Locate the cell with the specified text and output its [x, y] center coordinate. 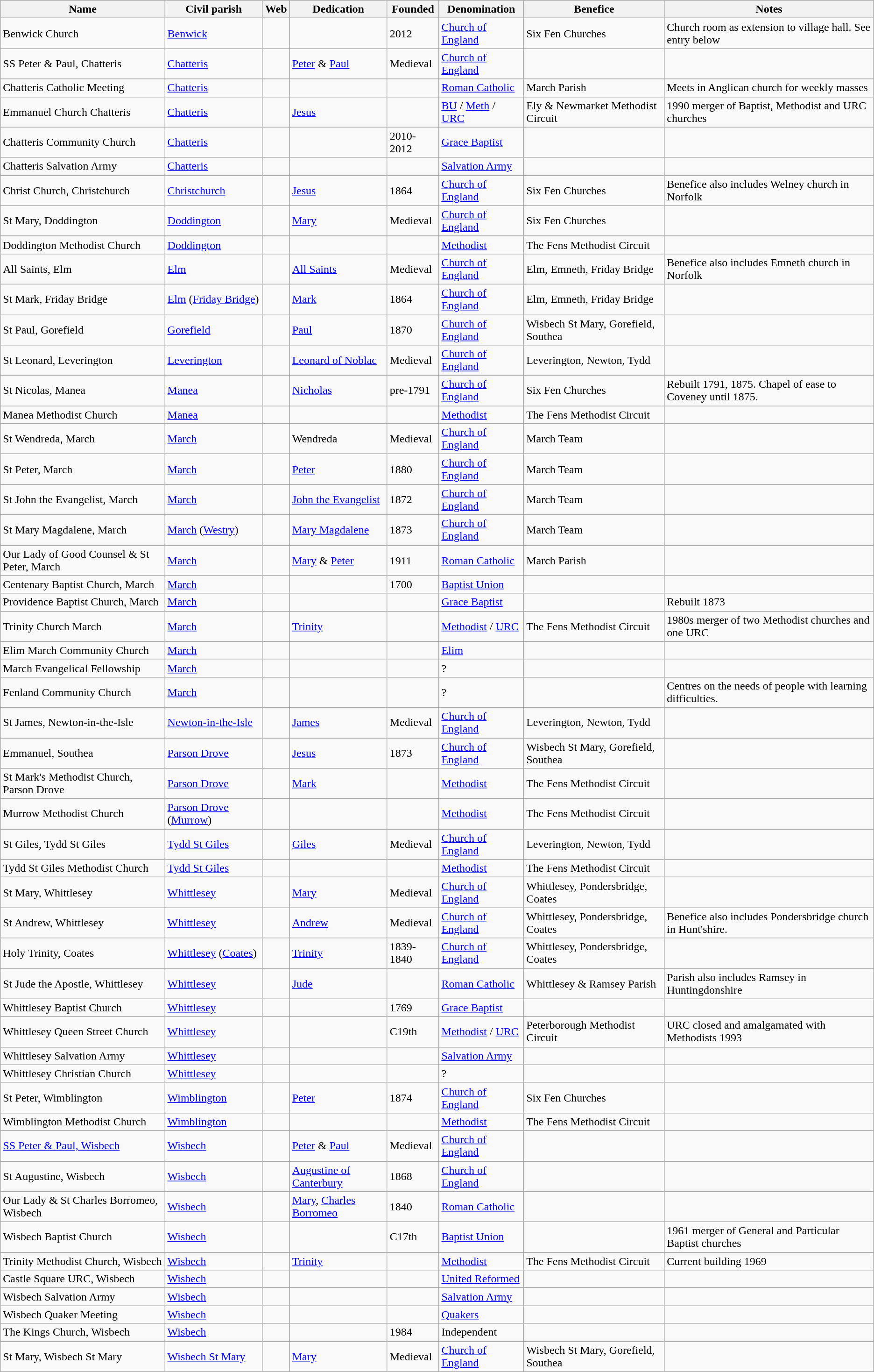
SS Peter & Paul, Chatteris [83, 64]
1980s merger of two Methodist churches and one URC [769, 626]
Murrow Methodist Church [83, 814]
Wisbech Baptist Church [83, 1237]
Independent [481, 1332]
Wendreda [338, 439]
St Jude the Apostle, Whittlesey [83, 984]
1769 [413, 1008]
1880 [413, 469]
Name [83, 9]
St Mark, Friday Bridge [83, 299]
Trinity Methodist Church, Wisbech [83, 1261]
St John the Evangelist, March [83, 500]
1872 [413, 500]
Trinity Church March [83, 626]
Civil parish [214, 9]
1700 [413, 584]
Providence Baptist Church, March [83, 602]
Mary, Charles Borromeo [338, 1207]
Founded [413, 9]
1874 [413, 1098]
Wisbech St Mary [214, 1357]
Whittlesey (Coates) [214, 953]
Tydd St Giles Methodist Church [83, 868]
Mary Magdalene [338, 530]
United Reformed [481, 1279]
Meets in Anglican church for weekly masses [769, 88]
Parson Drove (Murrow) [214, 814]
Current building 1969 [769, 1261]
Emmanuel, Southea [83, 753]
Andrew [338, 923]
James [338, 722]
St Paul, Gorefield [83, 330]
March Evangelical Fellowship [83, 668]
St Mary, Wisbech St Mary [83, 1357]
St James, Newton-in-the-Isle [83, 722]
Castle Square URC, Wisbech [83, 1279]
Manea Methodist Church [83, 415]
Our Lady & St Charles Borromeo, Wisbech [83, 1207]
Augustine of Canterbury [338, 1176]
Our Lady of Good Counsel & St Peter, March [83, 561]
1961 merger of General and Particular Baptist churches [769, 1237]
Elm (Friday Bridge) [214, 299]
Dedication [338, 9]
St Mary, Whittlesey [83, 892]
Mary & Peter [338, 561]
Wisbech Quaker Meeting [83, 1315]
Christ Church, Christchurch [83, 191]
Christchurch [214, 191]
BU / Meth / URC [481, 112]
Whittlesey Queen Street Church [83, 1031]
Web [276, 9]
1990 merger of Baptist, Methodist and URC churches [769, 112]
Benefice also includes Pondersbridge church in Hunt'shire. [769, 923]
SS Peter & Paul, Wisbech [83, 1145]
1911 [413, 561]
Chatteris Community Church [83, 142]
St Augustine, Wisbech [83, 1176]
Ely & Newmarket Methodist Circuit [594, 112]
St Nicolas, Manea [83, 391]
C19th [413, 1031]
Benefice [594, 9]
Chatteris Catholic Meeting [83, 88]
Rebuilt 1873 [769, 602]
Leonard of Noblac [338, 361]
1870 [413, 330]
Centres on the needs of people with learning difficulties. [769, 692]
Wimblington Methodist Church [83, 1122]
1984 [413, 1332]
pre-1791 [413, 391]
Fenland Community Church [83, 692]
Church room as extension to village hall. See entry below [769, 34]
Benwick Church [83, 34]
St Leonard, Leverington [83, 361]
St Mark's Methodist Church, Parson Drove [83, 784]
Denomination [481, 9]
Chatteris Salvation Army [83, 166]
Whittlesey Salvation Army [83, 1056]
Newton-in-the-Isle [214, 722]
Elim March Community Church [83, 650]
St Mary, Doddington [83, 220]
St Mary Magdalene, March [83, 530]
Elm [214, 269]
Gorefield [214, 330]
Benefice also includes Emneth church in Norfolk [769, 269]
John the Evangelist [338, 500]
2010-2012 [413, 142]
1868 [413, 1176]
Holy Trinity, Coates [83, 953]
Wisbech Salvation Army [83, 1297]
Nicholas [338, 391]
Benefice also includes Welney church in Norfolk [769, 191]
Jude [338, 984]
St Giles, Tydd St Giles [83, 845]
1840 [413, 1207]
Giles [338, 845]
Quakers [481, 1315]
All Saints, Elm [83, 269]
Parish also includes Ramsey in Huntingdonshire [769, 984]
Peterborough Methodist Circuit [594, 1031]
Whittlesey Baptist Church [83, 1008]
Elim [481, 650]
C17th [413, 1237]
Centenary Baptist Church, March [83, 584]
The Kings Church, Wisbech [83, 1332]
St Peter, Wimblington [83, 1098]
St Wendreda, March [83, 439]
Leverington [214, 361]
St Peter, March [83, 469]
Whittlesey & Ramsey Parish [594, 984]
Rebuilt 1791, 1875. Chapel of ease to Coveney until 1875. [769, 391]
Doddington Methodist Church [83, 245]
Notes [769, 9]
All Saints [338, 269]
Paul [338, 330]
2012 [413, 34]
URC closed and amalgamated with Methodists 1993 [769, 1031]
1839-1840 [413, 953]
Whittlesey Christian Church [83, 1073]
Benwick [214, 34]
March (Westry) [214, 530]
St Andrew, Whittlesey [83, 923]
Emmanuel Church Chatteris [83, 112]
